Return the [x, y] coordinate for the center point of the cell that contains the specified text.  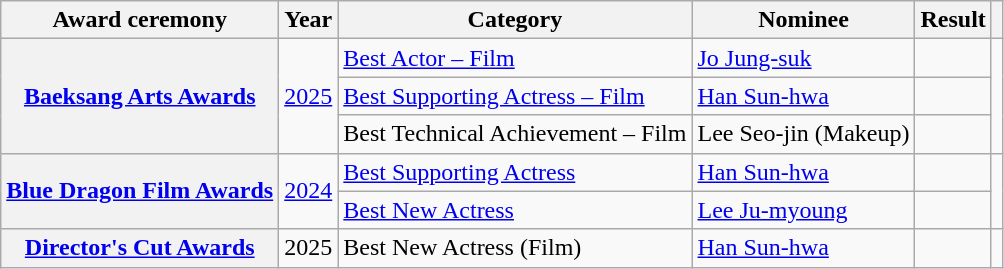
Result [953, 20]
Year [308, 20]
Best Supporting Actress [515, 172]
Director's Cut Awards [140, 248]
Lee Seo-jin (Makeup) [804, 134]
Best New Actress [515, 210]
Best New Actress (Film) [515, 248]
Jo Jung-suk [804, 58]
Best Supporting Actress – Film [515, 96]
Best Actor – Film [515, 58]
Best Technical Achievement – Film [515, 134]
Blue Dragon Film Awards [140, 191]
Nominee [804, 20]
Award ceremony [140, 20]
Baeksang Arts Awards [140, 96]
Lee Ju-myoung [804, 210]
2024 [308, 191]
Category [515, 20]
